Provide the (x, y) coordinate of the cell's center where the given text is located.  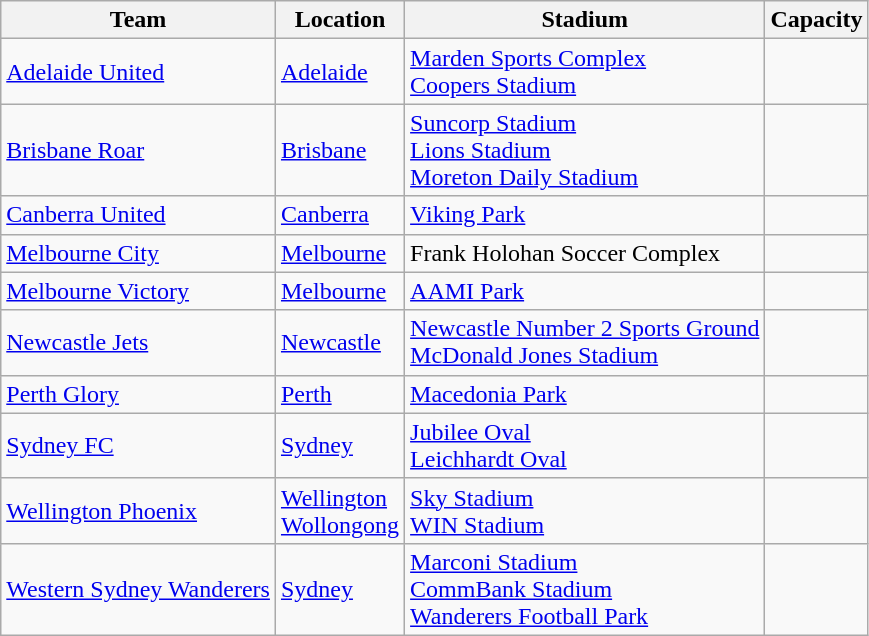
Melbourne City (138, 253)
Adelaide United (138, 72)
Newcastle Number 2 Sports GroundMcDonald Jones Stadium (585, 342)
Newcastle (340, 342)
Brisbane Roar (138, 150)
Brisbane (340, 150)
Viking Park (585, 215)
Adelaide (340, 72)
Marconi StadiumCommBank StadiumWanderers Football Park (585, 589)
Location (340, 20)
Jubilee OvalLeichhardt Oval (585, 446)
Melbourne Victory (138, 291)
Canberra United (138, 215)
Sky StadiumWIN Stadium (585, 510)
Perth Glory (138, 394)
AAMI Park (585, 291)
WellingtonWollongong (340, 510)
Canberra (340, 215)
Team (138, 20)
Western Sydney Wanderers (138, 589)
Newcastle Jets (138, 342)
Macedonia Park (585, 394)
Suncorp StadiumLions StadiumMoreton Daily Stadium (585, 150)
Sydney FC (138, 446)
Wellington Phoenix (138, 510)
Capacity (816, 20)
Perth (340, 394)
Frank Holohan Soccer Complex (585, 253)
Stadium (585, 20)
Marden Sports ComplexCoopers Stadium (585, 72)
